Find where the given text appears and provide that cell's center as (x, y) coordinate. 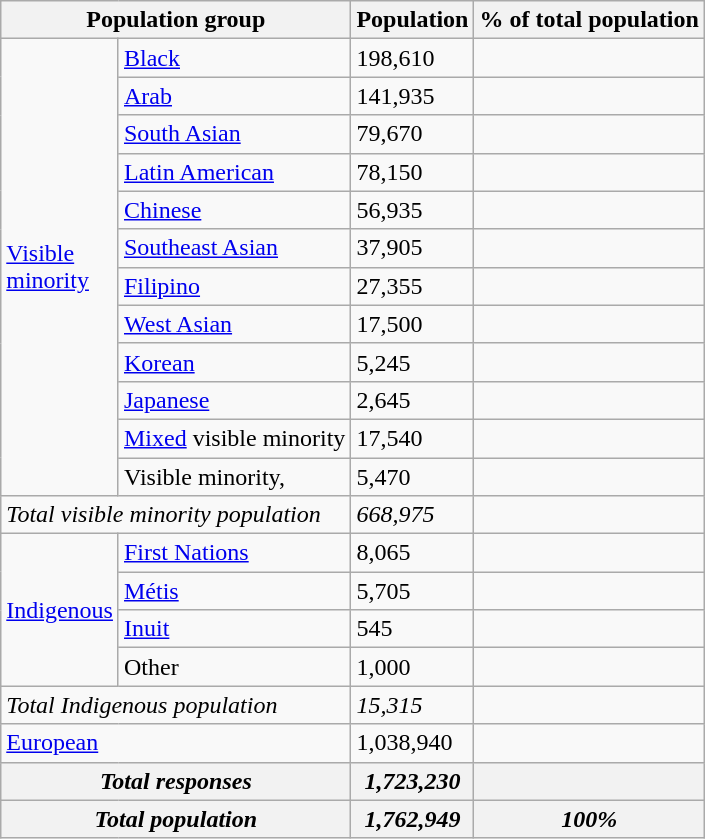
Population group (176, 20)
17,540 (412, 438)
Total population (176, 819)
1,762,949 (412, 819)
668,975 (412, 515)
100% (589, 819)
Total responses (176, 781)
Other (234, 667)
Korean (234, 362)
% of total population (589, 20)
Japanese (234, 400)
Black (234, 58)
56,935 (412, 210)
Visibleminority (60, 268)
17,500 (412, 324)
1,038,940 (412, 743)
5,470 (412, 477)
First Nations (234, 553)
79,670 (412, 134)
5,705 (412, 591)
West Asian (234, 324)
141,935 (412, 96)
15,315 (412, 705)
37,905 (412, 248)
1,000 (412, 667)
Total visible minority population (176, 515)
Southeast Asian (234, 248)
Total Indigenous population (176, 705)
Chinese (234, 210)
78,150 (412, 172)
South Asian (234, 134)
Inuit (234, 629)
1,723,230 (412, 781)
Métis (234, 591)
Indigenous (60, 610)
Latin American (234, 172)
Arab (234, 96)
2,645 (412, 400)
8,065 (412, 553)
Population (412, 20)
5,245 (412, 362)
Visible minority, (234, 477)
Filipino (234, 286)
198,610 (412, 58)
27,355 (412, 286)
545 (412, 629)
European (176, 743)
Mixed visible minority (234, 438)
